Extract the [x, y] coordinate from the center of the cell holding the provided text.  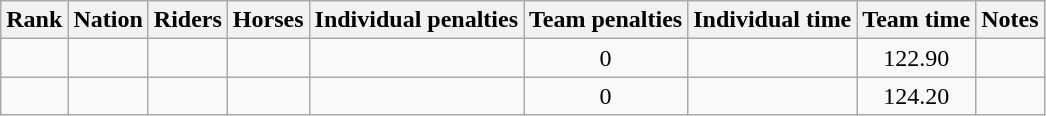
Individual time [772, 20]
Nation [108, 20]
Team penalties [606, 20]
Individual penalties [416, 20]
Notes [1010, 20]
122.90 [916, 58]
124.20 [916, 96]
Horses [268, 20]
Team time [916, 20]
Rank [34, 20]
Riders [188, 20]
